Determine the (x, y) coordinate at the center of the cell enclosing the given text.  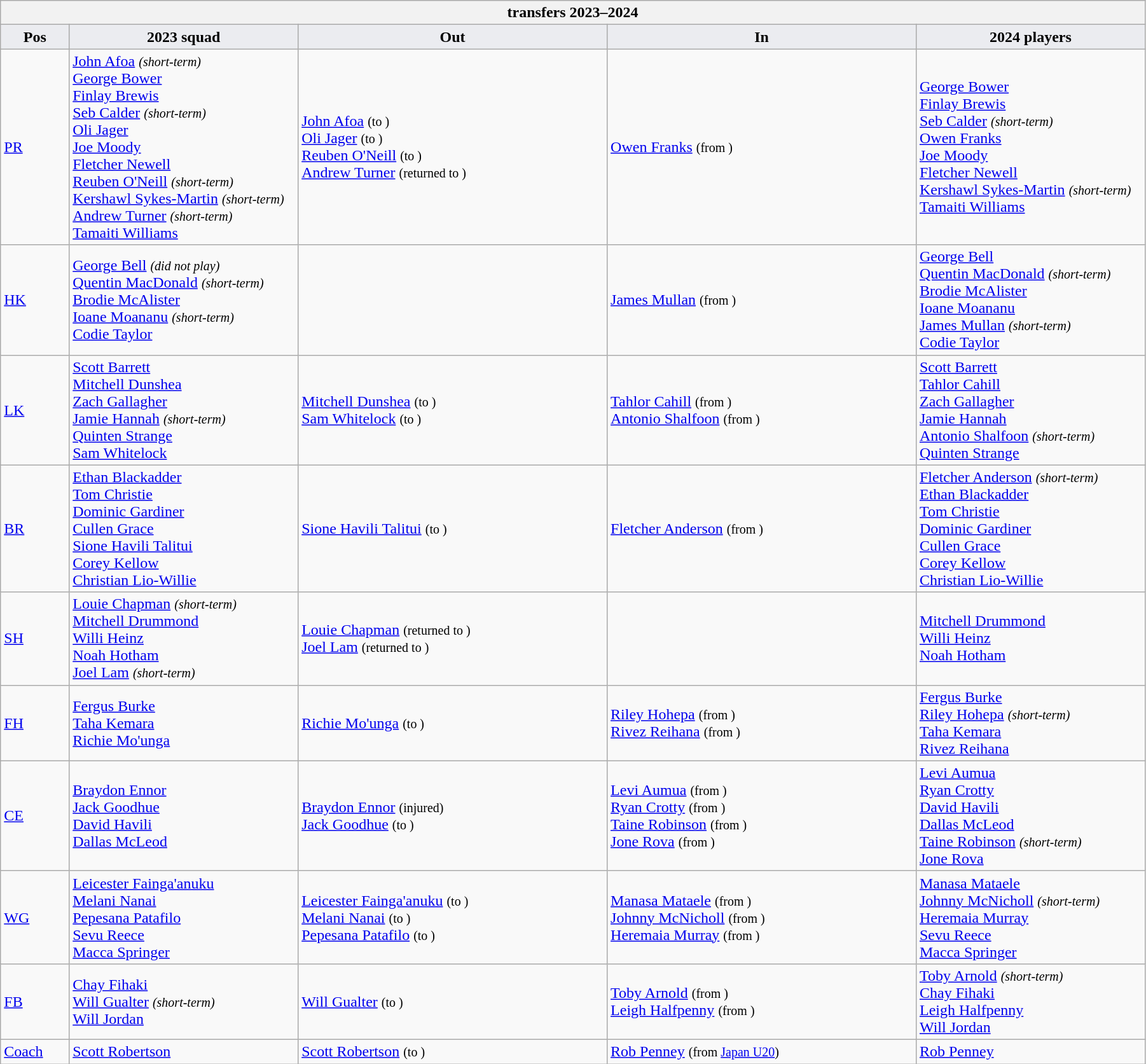
Leicester Fainga'anuku Melani Nanai Pepesana Patafilo Sevu Reece Macca Springer (184, 917)
BR (35, 529)
Fergus Burke Riley Hohepa (short-term) Taha Kemara Rivez Reihana (1030, 722)
WG (35, 917)
Coach (35, 1051)
Rob Penney (1030, 1051)
Mitchell Drummond Willi Heinz Noah Hotham (1030, 639)
FH (35, 722)
George Bower Finlay Brewis Seb Calder (short-term) Owen Franks Joe Moody Fletcher Newell Kershawl Sykes-Martin (short-term) Tamaiti Williams (1030, 147)
PR (35, 147)
Mitchell Dunshea (to ) Sam Whitelock (to ) (453, 410)
George Bell Quentin MacDonald (short-term) Brodie McAlister Ioane Moananu James Mullan (short-term) Codie Taylor (1030, 300)
2024 players (1030, 37)
Richie Mo'unga (to ) (453, 722)
Riley Hohepa (from ) Rivez Reihana (from ) (762, 722)
Levi Aumua Ryan Crotty David Havili Dallas McLeod Taine Robinson (short-term) Jone Rova (1030, 815)
George Bell (did not play) Quentin MacDonald (short-term) Brodie McAlister Ioane Moananu (short-term) Codie Taylor (184, 300)
Manasa Mataele (from ) Johnny McNicholl (from ) Heremaia Murray (from ) (762, 917)
Sione Havili Talitui (to ) (453, 529)
Toby Arnold (from ) Leigh Halfpenny (from ) (762, 1001)
John Afoa (to ) Oli Jager (to ) Reuben O'Neill (to ) Andrew Turner (returned to ) (453, 147)
transfers 2023–2024 (573, 13)
Pos (35, 37)
Fletcher Anderson (short-term) Ethan Blackadder Tom Christie Dominic Gardiner Cullen Grace Corey Kellow Christian Lio-Willie (1030, 529)
Scott Barrett Tahlor Cahill Zach Gallagher Jamie Hannah Antonio Shalfoon (short-term) Quinten Strange (1030, 410)
In (762, 37)
Will Gualter (to ) (453, 1001)
Louie Chapman (short-term) Mitchell Drummond Willi Heinz Noah Hotham Joel Lam (short-term) (184, 639)
LK (35, 410)
Scott Barrett Mitchell Dunshea Zach Gallagher Jamie Hannah (short-term) Quinten Strange Sam Whitelock (184, 410)
FB (35, 1001)
Louie Chapman (returned to ) Joel Lam (returned to ) (453, 639)
Fergus Burke Taha Kemara Richie Mo'unga (184, 722)
Braydon Ennor Jack Goodhue David Havili Dallas McLeod (184, 815)
HK (35, 300)
Out (453, 37)
Manasa Mataele Johnny McNicholl (short-term) Heremaia Murray Sevu Reece Macca Springer (1030, 917)
Toby Arnold (short-term) Chay Fihaki Leigh Halfpenny Will Jordan (1030, 1001)
James Mullan (from ) (762, 300)
Levi Aumua (from ) Ryan Crotty (from ) Taine Robinson (from ) Jone Rova (from ) (762, 815)
Fletcher Anderson (from ) (762, 529)
Braydon Ennor (injured) Jack Goodhue (to ) (453, 815)
Ethan Blackadder Tom Christie Dominic Gardiner Cullen Grace Sione Havili Talitui Corey Kellow Christian Lio-Willie (184, 529)
CE (35, 815)
Rob Penney (from Japan U20) (762, 1051)
SH (35, 639)
Chay Fihaki Will Gualter (short-term) Will Jordan (184, 1001)
Scott Robertson (to ) (453, 1051)
Scott Robertson (184, 1051)
Leicester Fainga'anuku (to ) Melani Nanai (to ) Pepesana Patafilo (to ) (453, 917)
Tahlor Cahill (from ) Antonio Shalfoon (from ) (762, 410)
Owen Franks (from ) (762, 147)
2023 squad (184, 37)
